Detect which cell encompasses the target text, then output its [X, Y] center coordinate. 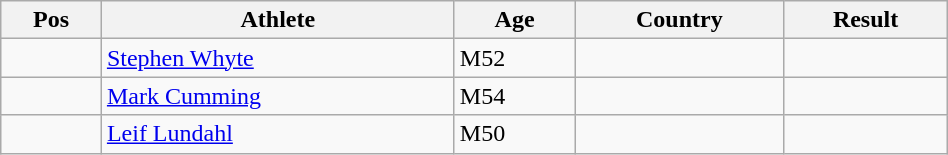
Leif Lundahl [278, 134]
Athlete [278, 20]
M54 [514, 96]
Age [514, 20]
M50 [514, 134]
Country [680, 20]
Pos [52, 20]
Result [866, 20]
Stephen Whyte [278, 58]
M52 [514, 58]
Mark Cumming [278, 96]
